Detect which cell encompasses the target text, then output its [X, Y] center coordinate. 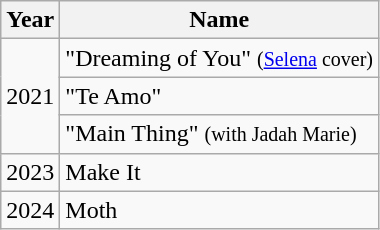
Make It [220, 172]
Year [30, 20]
2023 [30, 172]
"Te Amo" [220, 96]
Moth [220, 210]
"Main Thing" (with Jadah Marie) [220, 134]
2021 [30, 96]
"Dreaming of You" (Selena cover) [220, 58]
2024 [30, 210]
Name [220, 20]
